Find where the given text appears and provide that cell's center as [X, Y] coordinate. 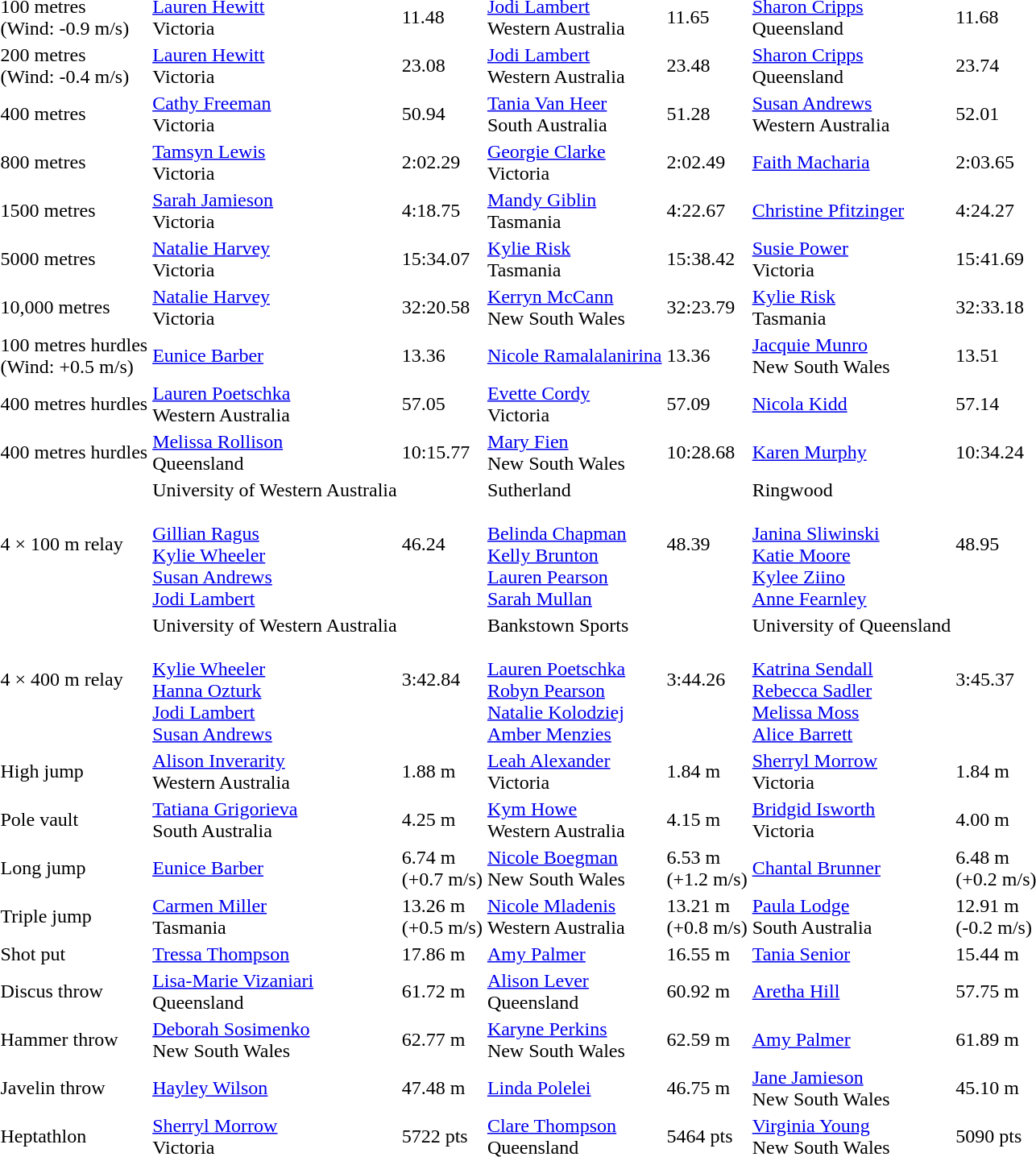
Nicole Ramalalanirina [574, 356]
3:42.84 [441, 680]
2:02.29 [441, 163]
University of QueenslandKatrina SendallRebecca SadlerMelissa MossAlice Barrett [852, 680]
Tressa Thompson [276, 954]
Karyne PerkinsNew South Wales [574, 1039]
47.48 m [441, 1088]
Evette CordyVictoria [574, 404]
Mary FienNew South Wales [574, 453]
4:18.75 [441, 211]
Tatiana GrigorievaSouth Australia [276, 820]
Georgie ClarkeVictoria [574, 163]
Jodi LambertWestern Australia [574, 66]
Bridgid IsworthVictoria [852, 820]
60.92 m [707, 991]
Aretha Hill [852, 991]
Melissa RollisonQueensland [276, 453]
Leah AlexanderVictoria [574, 772]
10:15.77 [441, 453]
Christine Pfitzinger [852, 211]
61.72 m [441, 991]
62.59 m [707, 1039]
Hayley Wilson [276, 1088]
Mandy GiblinTasmania [574, 211]
46.24 [441, 545]
University of Western AustraliaGillian RagusKylie WheelerSusan AndrewsJodi Lambert [276, 545]
Faith Macharia [852, 163]
Sharon CrippsQueensland [852, 66]
4:22.67 [707, 211]
Tania Senior [852, 954]
13.21 m (+0.8 m/s) [707, 917]
Lauren PoetschkaWestern Australia [276, 404]
Sarah JamiesonVictoria [276, 211]
32:20.58 [441, 308]
Alison InverarityWestern Australia [276, 772]
Chantal Brunner [852, 869]
Lauren HewittVictoria [276, 66]
4.25 m [441, 820]
57.09 [707, 404]
Nicole MladenisWestern Australia [574, 917]
6.53 m (+1.2 m/s) [707, 869]
Kym HoweWestern Australia [574, 820]
Carmen MillerTasmania [276, 917]
Susan AndrewsWestern Australia [852, 114]
Alison LeverQueensland [574, 991]
62.77 m [441, 1039]
15:38.42 [707, 259]
48.39 [707, 545]
10:28.68 [707, 453]
50.94 [441, 114]
Linda Polelei [574, 1088]
Bankstown SportsLauren PoetschkaRobyn PearsonNatalie KolodziejAmber Menzies [574, 680]
1.88 m [441, 772]
Tania Van HeerSouth Australia [574, 114]
6.74 m (+0.7 m/s) [441, 869]
Karen Murphy [852, 453]
University of Western AustraliaKylie WheelerHanna OzturkJodi LambertSusan Andrews [276, 680]
57.05 [441, 404]
Paula LodgeSouth Australia [852, 917]
Tamsyn LewisVictoria [276, 163]
13.26 m (+0.5 m/s) [441, 917]
3:44.26 [707, 680]
Jacquie MunroNew South Wales [852, 356]
23.08 [441, 66]
15:34.07 [441, 259]
Sherryl MorrowVictoria [852, 772]
Deborah SosimenkoNew South Wales [276, 1039]
Cathy FreemanVictoria [276, 114]
4.15 m [707, 820]
Lisa-Marie VizaniariQueensland [276, 991]
RingwoodJanina SliwinskiKatie MooreKylee ZiinoAnne Fearnley [852, 545]
51.28 [707, 114]
1.84 m [707, 772]
Susie PowerVictoria [852, 259]
Kerryn McCannNew South Wales [574, 308]
17.86 m [441, 954]
16.55 m [707, 954]
Nicola Kidd [852, 404]
23.48 [707, 66]
32:23.79 [707, 308]
2:02.49 [707, 163]
SutherlandBelinda ChapmanKelly BruntonLauren PearsonSarah Mullan [574, 545]
Nicole BoegmanNew South Wales [574, 869]
46.75 m [707, 1088]
Jane JamiesonNew South Wales [852, 1088]
